Output the (X, Y) coordinate of the center of the cell containing the given text.  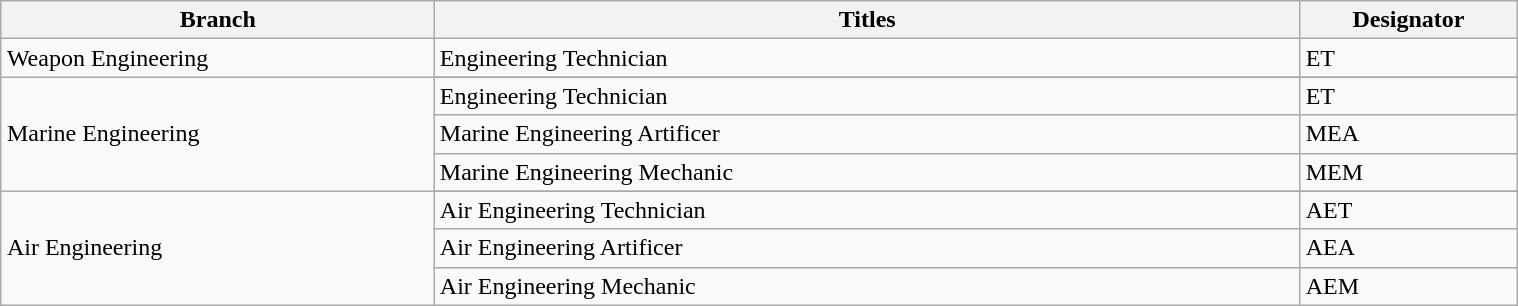
Weapon Engineering (218, 58)
Air Engineering (218, 248)
AET (1408, 210)
Titles (867, 20)
Air Engineering Technician (867, 210)
Marine Engineering (218, 134)
Branch (218, 20)
MEM (1408, 172)
Marine Engineering Mechanic (867, 172)
Marine Engineering Artificer (867, 134)
AEA (1408, 248)
AEM (1408, 286)
Designator (1408, 20)
Air Engineering Artificer (867, 248)
Air Engineering Mechanic (867, 286)
MEA (1408, 134)
